Detect which cell encompasses the target text, then output its [x, y] center coordinate. 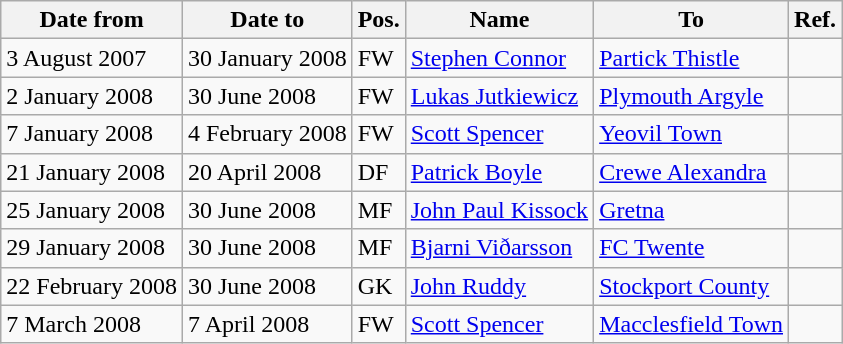
7 March 2008 [92, 324]
29 January 2008 [92, 248]
Gretna [692, 210]
Stockport County [692, 286]
3 August 2007 [92, 58]
2 January 2008 [92, 96]
20 April 2008 [267, 172]
7 January 2008 [92, 134]
7 April 2008 [267, 324]
22 February 2008 [92, 286]
Patrick Boyle [499, 172]
DF [378, 172]
John Paul Kissock [499, 210]
Crewe Alexandra [692, 172]
Plymouth Argyle [692, 96]
Macclesfield Town [692, 324]
Lukas Jutkiewicz [499, 96]
25 January 2008 [92, 210]
Name [499, 20]
Date from [92, 20]
To [692, 20]
Pos. [378, 20]
30 January 2008 [267, 58]
GK [378, 286]
FC Twente [692, 248]
Date to [267, 20]
Partick Thistle [692, 58]
4 February 2008 [267, 134]
Yeovil Town [692, 134]
Bjarni Viðarsson [499, 248]
Ref. [816, 20]
John Ruddy [499, 286]
Stephen Connor [499, 58]
21 January 2008 [92, 172]
